Locate the cell with the specified text and output its (X, Y) center coordinate. 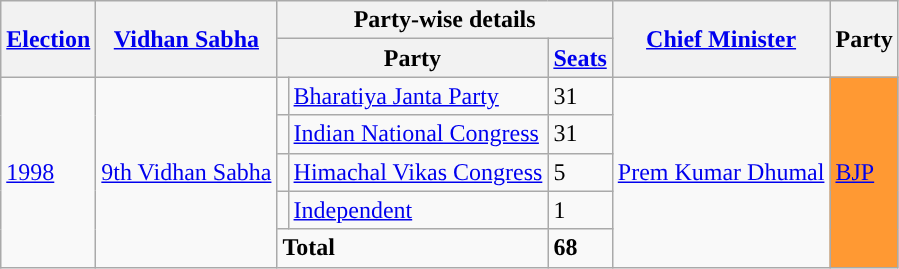
Bharatiya Janta Party (418, 96)
Total (412, 248)
Seats (580, 58)
1 (580, 210)
1998 (48, 172)
Chief Minister (721, 39)
68 (580, 248)
Indian National Congress (418, 134)
9th Vidhan Sabha (186, 172)
Party-wise details (444, 20)
Election (48, 39)
Prem Kumar Dhumal (721, 172)
5 (580, 172)
Vidhan Sabha (186, 39)
BJP (864, 172)
Himachal Vikas Congress (418, 172)
Independent (418, 210)
